Determine the [X, Y] coordinate at the center of the cell enclosing the given text.  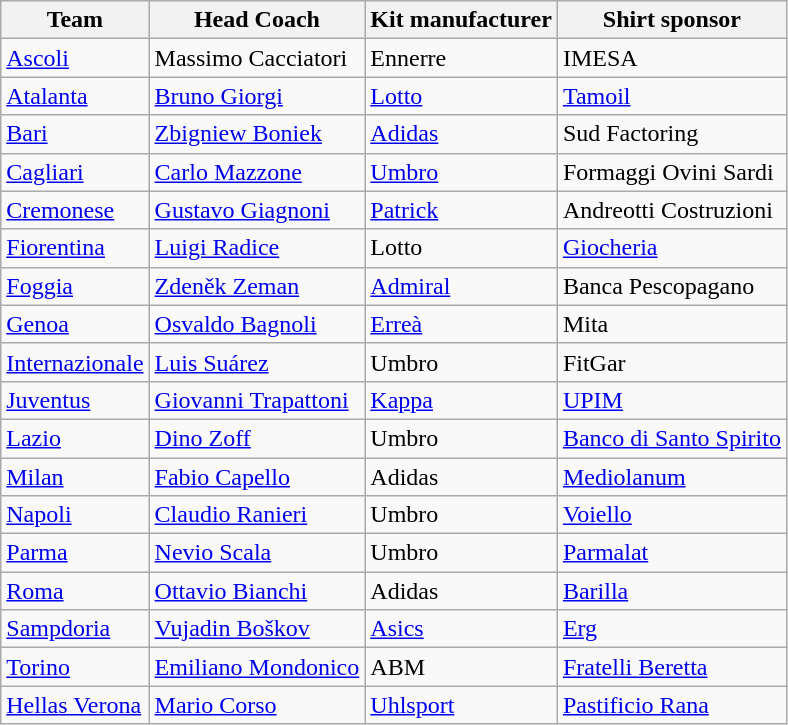
Nevio Scala [257, 553]
Zdeněk Zeman [257, 286]
Fabio Capello [257, 477]
Ascoli [75, 58]
Barilla [672, 591]
Admiral [462, 286]
Parmalat [672, 553]
Ennerre [462, 58]
Carlo Mazzone [257, 172]
Internazionale [75, 362]
Vujadin Boškov [257, 629]
IMESA [672, 58]
Formaggi Ovini Sardi [672, 172]
Shirt sponsor [672, 20]
Fiorentina [75, 248]
Patrick [462, 210]
Erreà [462, 324]
Roma [75, 591]
Massimo Cacciatori [257, 58]
Fratelli Beretta [672, 667]
Banca Pescopagano [672, 286]
Gustavo Giagnoni [257, 210]
Andreotti Costruzioni [672, 210]
Genoa [75, 324]
ABM [462, 667]
Milan [75, 477]
Mediolanum [672, 477]
Atalanta [75, 96]
Banco di Santo Spirito [672, 438]
Voiello [672, 515]
Cagliari [75, 172]
Juventus [75, 400]
Ottavio Bianchi [257, 591]
Zbigniew Boniek [257, 134]
Mita [672, 324]
Pastificio Rana [672, 705]
Asics [462, 629]
FitGar [672, 362]
Dino Zoff [257, 438]
UPIM [672, 400]
Bari [75, 134]
Giovanni Trapattoni [257, 400]
Cremonese [75, 210]
Uhlsport [462, 705]
Luis Suárez [257, 362]
Tamoil [672, 96]
Erg [672, 629]
Parma [75, 553]
Torino [75, 667]
Giocheria [672, 248]
Bruno Giorgi [257, 96]
Luigi Radice [257, 248]
Napoli [75, 515]
Sud Factoring [672, 134]
Mario Corso [257, 705]
Kappa [462, 400]
Claudio Ranieri [257, 515]
Hellas Verona [75, 705]
Lazio [75, 438]
Osvaldo Bagnoli [257, 324]
Kit manufacturer [462, 20]
Sampdoria [75, 629]
Team [75, 20]
Emiliano Mondonico [257, 667]
Head Coach [257, 20]
Foggia [75, 286]
